Return the [x, y] coordinate for the center point of the cell that contains the specified text.  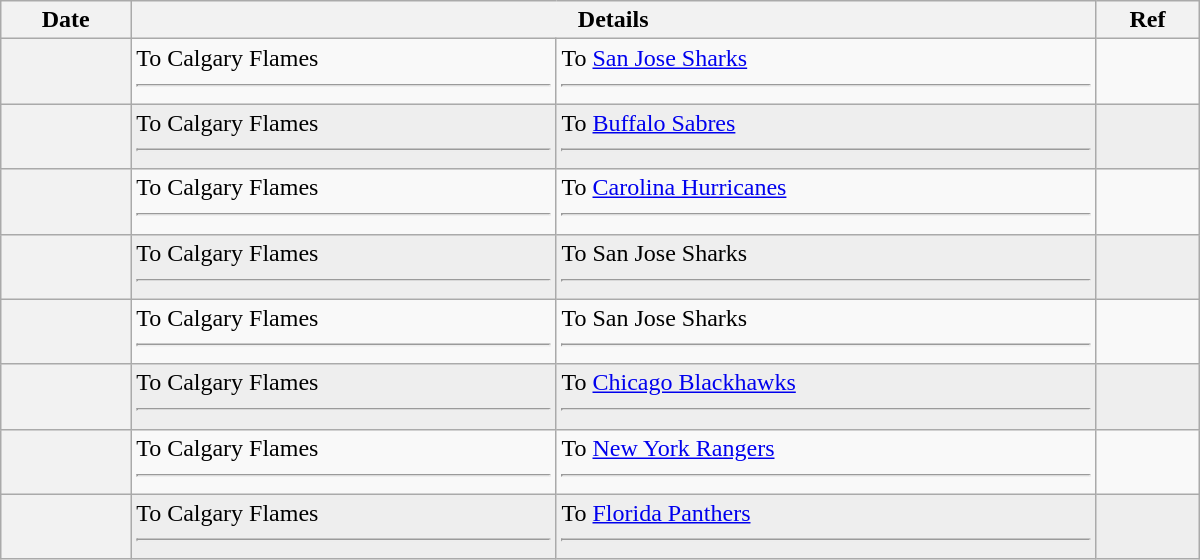
To Chicago Blackhawks [826, 396]
Date [66, 20]
Ref [1148, 20]
To Buffalo Sabres [826, 136]
Details [614, 20]
To Florida Panthers [826, 526]
To Carolina Hurricanes [826, 202]
To New York Rangers [826, 462]
